Locate the cell with the specified text and output its [x, y] center coordinate. 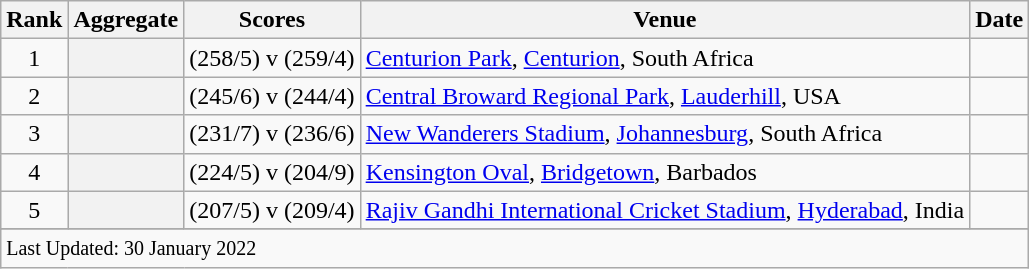
2 [34, 96]
New Wanderers Stadium, Johannesburg, South Africa [665, 134]
(224/5) v (204/9) [272, 172]
1 [34, 58]
Last Updated: 30 January 2022 [515, 248]
Centurion Park, Centurion, South Africa [665, 58]
Aggregate [126, 20]
Venue [665, 20]
Date [1000, 20]
5 [34, 210]
(258/5) v (259/4) [272, 58]
3 [34, 134]
(231/7) v (236/6) [272, 134]
Rajiv Gandhi International Cricket Stadium, Hyderabad, India [665, 210]
Rank [34, 20]
4 [34, 172]
(207/5) v (209/4) [272, 210]
Scores [272, 20]
Kensington Oval, Bridgetown, Barbados [665, 172]
Central Broward Regional Park, Lauderhill, USA [665, 96]
(245/6) v (244/4) [272, 96]
